Pinpoint the cell where the given text exists, returning its (x, y) midpoint coordinate. 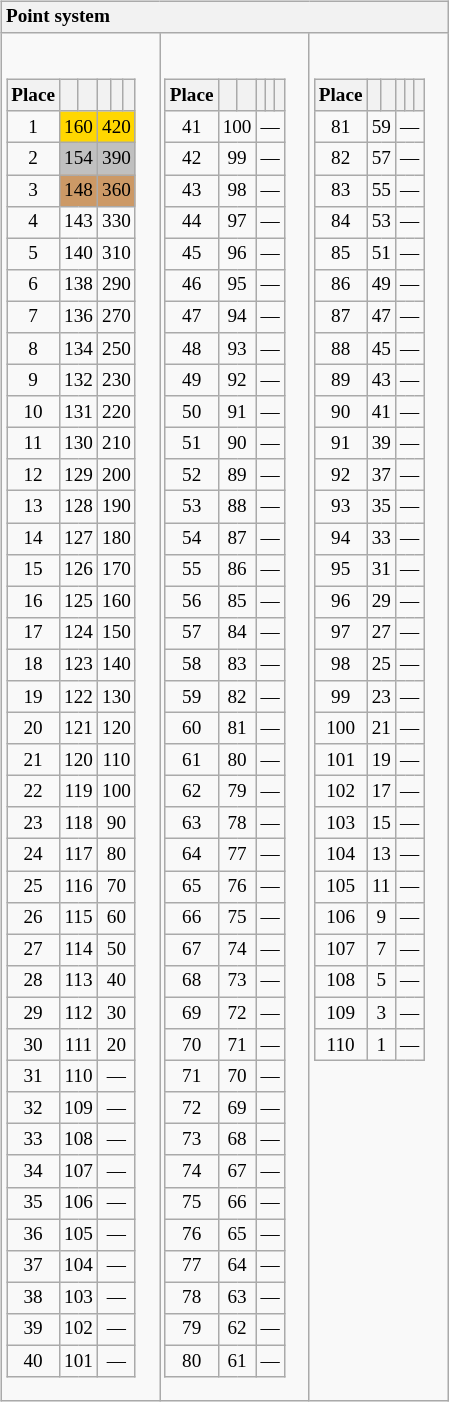
42 (192, 159)
125 (79, 602)
24 (34, 855)
121 (79, 728)
36 (34, 1235)
58 (192, 665)
56 (192, 602)
117 (79, 855)
119 (79, 792)
34 (34, 1171)
32 (34, 1108)
111 (79, 1045)
114 (79, 950)
16 (34, 602)
28 (34, 982)
230 (116, 380)
4 (34, 222)
390 (116, 159)
18 (34, 665)
148 (79, 191)
250 (116, 349)
170 (116, 570)
14 (34, 539)
10 (34, 412)
154 (79, 159)
190 (116, 507)
112 (79, 1013)
150 (116, 633)
128 (79, 507)
129 (79, 475)
38 (34, 1298)
8 (34, 349)
2 (34, 159)
360 (116, 191)
210 (116, 444)
46 (192, 285)
127 (79, 539)
330 (116, 222)
180 (116, 539)
6 (34, 285)
124 (79, 633)
Point system (224, 17)
134 (79, 349)
113 (79, 982)
270 (116, 317)
138 (79, 285)
220 (116, 412)
200 (116, 475)
48 (192, 349)
131 (79, 412)
116 (79, 887)
126 (79, 570)
143 (79, 222)
132 (79, 380)
26 (34, 918)
52 (192, 475)
22 (34, 792)
310 (116, 254)
420 (116, 127)
44 (192, 222)
12 (34, 475)
123 (79, 665)
136 (79, 317)
122 (79, 697)
118 (79, 823)
290 (116, 285)
115 (79, 918)
54 (192, 539)
